Search for the cell housing the specified text and yield its [X, Y] center coordinate. 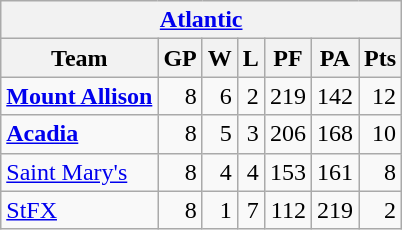
StFX [80, 210]
Pts [380, 58]
PA [334, 58]
PF [288, 58]
5 [220, 134]
7 [250, 210]
161 [334, 172]
142 [334, 96]
L [250, 58]
Mount Allison [80, 96]
Atlantic [202, 20]
12 [380, 96]
6 [220, 96]
Saint Mary's [80, 172]
Acadia [80, 134]
153 [288, 172]
Team [80, 58]
10 [380, 134]
112 [288, 210]
GP [180, 58]
206 [288, 134]
3 [250, 134]
1 [220, 210]
168 [334, 134]
W [220, 58]
